Determine the (X, Y) coordinate at the center of the cell enclosing the given text.  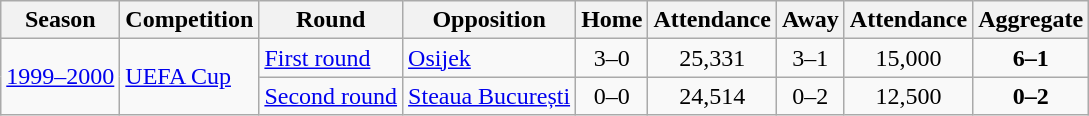
Away (810, 20)
UEFA Cup (190, 77)
15,000 (908, 58)
3–1 (810, 58)
First round (331, 58)
24,514 (712, 96)
Season (60, 20)
Osijek (490, 58)
Second round (331, 96)
0–0 (612, 96)
Competition (190, 20)
Steaua București (490, 96)
Home (612, 20)
Round (331, 20)
25,331 (712, 58)
1999–2000 (60, 77)
12,500 (908, 96)
6–1 (1031, 58)
3–0 (612, 58)
Opposition (490, 20)
Aggregate (1031, 20)
